Determine the (x, y) coordinate at the center of the cell enclosing the given text.  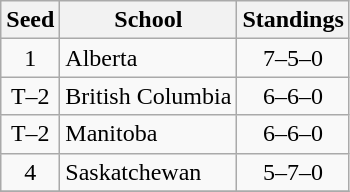
7–5–0 (293, 58)
Seed (30, 20)
Standings (293, 20)
Alberta (148, 58)
Saskatchewan (148, 172)
School (148, 20)
Manitoba (148, 134)
British Columbia (148, 96)
5–7–0 (293, 172)
4 (30, 172)
1 (30, 58)
